Scan for the cell matching the given text and deliver its (x, y) coordinate at center. 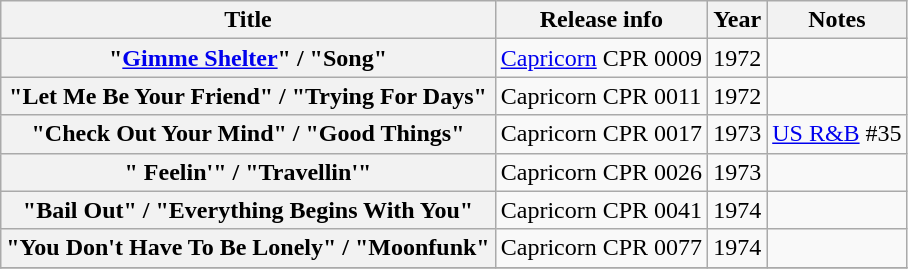
US R&B #35 (837, 134)
"Let Me Be Your Friend" / "Trying For Days" (248, 96)
Capricorn CPR 0011 (601, 96)
" Feelin'" / "Travellin'" (248, 172)
Title (248, 20)
Year (738, 20)
Capricorn CPR 0026 (601, 172)
"Gimme Shelter" / "Song" (248, 58)
Notes (837, 20)
Capricorn CPR 0017 (601, 134)
Capricorn CPR 0077 (601, 248)
Release info (601, 20)
"Check Out Your Mind" / "Good Things" (248, 134)
"You Don't Have To Be Lonely" / "Moonfunk" (248, 248)
Capricorn CPR 0009 (601, 58)
Capricorn CPR 0041 (601, 210)
"Bail Out" / "Everything Begins With You" (248, 210)
